Search for the cell housing the specified text and yield its (X, Y) center coordinate. 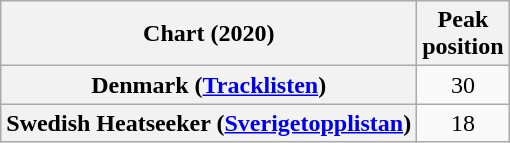
Swedish Heatseeker (Sverigetopplistan) (209, 123)
Denmark (Tracklisten) (209, 85)
18 (463, 123)
Peakposition (463, 34)
Chart (2020) (209, 34)
30 (463, 85)
